Pinpoint the cell where the given text exists, returning its (X, Y) midpoint coordinate. 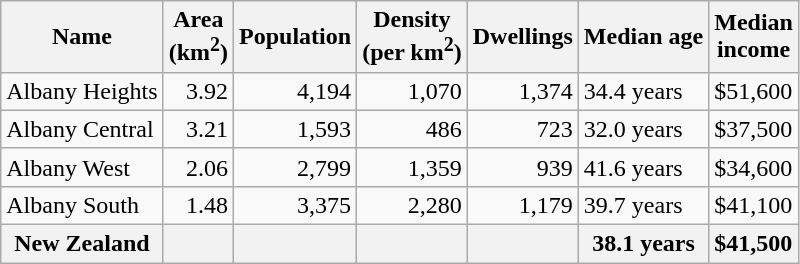
39.7 years (643, 205)
3.21 (198, 129)
Population (296, 37)
486 (412, 129)
1,593 (296, 129)
Density(per km2) (412, 37)
1,070 (412, 91)
1,179 (522, 205)
38.1 years (643, 244)
Albany Heights (82, 91)
1,359 (412, 167)
3,375 (296, 205)
Albany West (82, 167)
Albany Central (82, 129)
2,280 (412, 205)
Dwellings (522, 37)
2.06 (198, 167)
$51,600 (754, 91)
Medianincome (754, 37)
$41,100 (754, 205)
$41,500 (754, 244)
$37,500 (754, 129)
32.0 years (643, 129)
$34,600 (754, 167)
723 (522, 129)
34.4 years (643, 91)
Median age (643, 37)
3.92 (198, 91)
4,194 (296, 91)
41.6 years (643, 167)
2,799 (296, 167)
Name (82, 37)
New Zealand (82, 244)
1,374 (522, 91)
939 (522, 167)
Area(km2) (198, 37)
1.48 (198, 205)
Albany South (82, 205)
